Return (X, Y) of the center of cell containing provided text 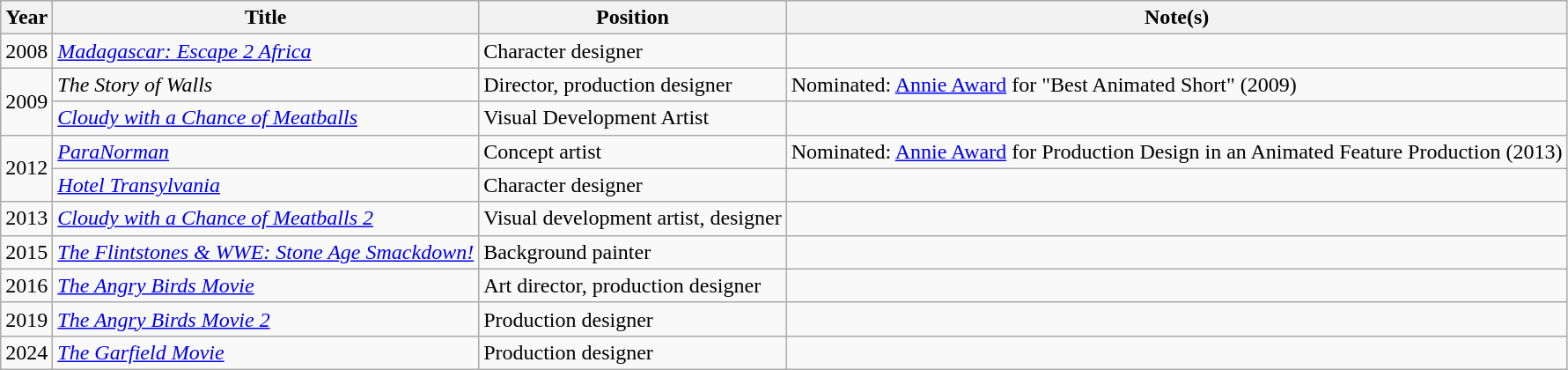
2019 (26, 319)
The Story of Walls (266, 85)
Position (633, 18)
Nominated: Annie Award for "Best Animated Short" (2009) (1176, 85)
Cloudy with a Chance of Meatballs (266, 118)
Madagascar: Escape 2 Africa (266, 51)
Background painter (633, 252)
The Angry Birds Movie 2 (266, 319)
The Angry Birds Movie (266, 285)
2024 (26, 352)
The Flintstones & WWE: Stone Age Smackdown! (266, 252)
2013 (26, 218)
Art director, production designer (633, 285)
Visual Development Artist (633, 118)
Year (26, 18)
Director, production designer (633, 85)
2009 (26, 101)
Title (266, 18)
Cloudy with a Chance of Meatballs 2 (266, 218)
2012 (26, 168)
ParaNorman (266, 152)
Hotel Transylvania (266, 185)
The Garfield Movie (266, 352)
Note(s) (1176, 18)
Concept artist (633, 152)
2008 (26, 51)
Nominated: Annie Award for Production Design in an Animated Feature Production (2013) (1176, 152)
2016 (26, 285)
Visual development artist, designer (633, 218)
2015 (26, 252)
